Return the [X, Y] coordinate for the center point of the cell that contains the specified text.  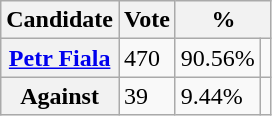
470 [146, 58]
% [223, 20]
90.56% [218, 58]
Against [60, 96]
39 [146, 96]
Petr Fiala [60, 58]
9.44% [218, 96]
Vote [146, 20]
Candidate [60, 20]
